Extract the [x, y] coordinate from the center of the cell holding the provided text.  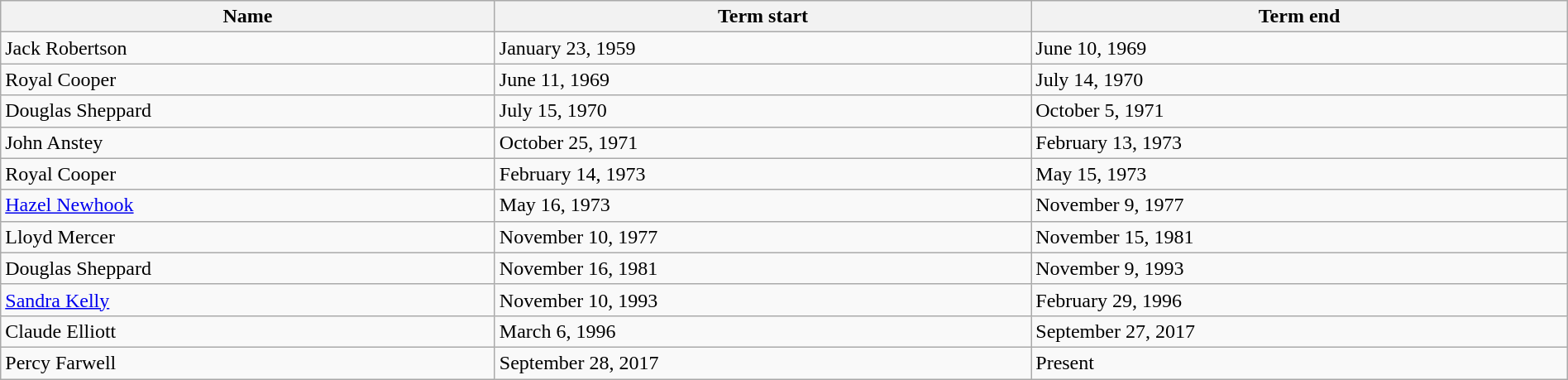
May 16, 1973 [762, 205]
Jack Robertson [248, 48]
February 13, 1973 [1299, 142]
March 6, 1996 [762, 331]
November 9, 1993 [1299, 268]
Name [248, 17]
July 15, 1970 [762, 111]
October 25, 1971 [762, 142]
Term start [762, 17]
Lloyd Mercer [248, 237]
February 14, 1973 [762, 174]
November 16, 1981 [762, 268]
July 14, 1970 [1299, 79]
September 28, 2017 [762, 363]
February 29, 1996 [1299, 300]
November 15, 1981 [1299, 237]
September 27, 2017 [1299, 331]
November 10, 1993 [762, 300]
October 5, 1971 [1299, 111]
November 9, 1977 [1299, 205]
Claude Elliott [248, 331]
May 15, 1973 [1299, 174]
Term end [1299, 17]
Hazel Newhook [248, 205]
John Anstey [248, 142]
Percy Farwell [248, 363]
Sandra Kelly [248, 300]
January 23, 1959 [762, 48]
November 10, 1977 [762, 237]
Present [1299, 363]
June 11, 1969 [762, 79]
June 10, 1969 [1299, 48]
